Pinpoint the cell where the given text exists, returning its [x, y] midpoint coordinate. 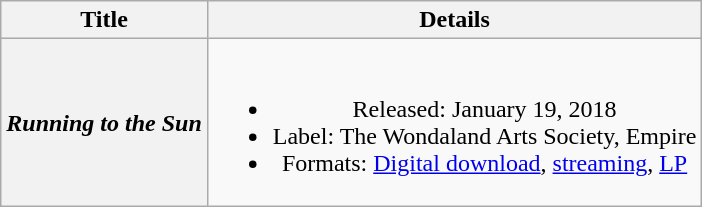
Details [454, 20]
Running to the Sun [104, 122]
Title [104, 20]
Released: January 19, 2018Label: The Wondaland Arts Society, EmpireFormats: Digital download, streaming, LP [454, 122]
